Search for the cell housing the specified text and yield its [X, Y] center coordinate. 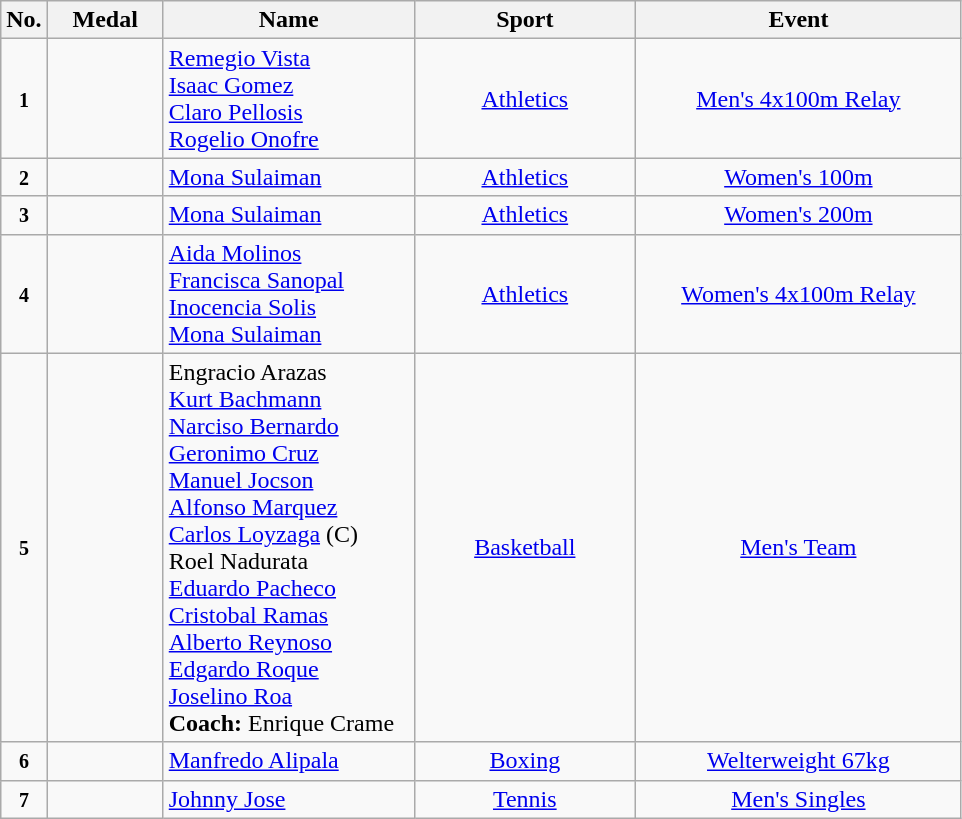
Name [288, 20]
Basketball [524, 548]
Women's 200m [798, 215]
1 [24, 98]
Manfredo Alipala [288, 761]
5 [24, 548]
4 [24, 294]
3 [24, 215]
Men's Team [798, 548]
Men's Singles [798, 799]
Women's 100m [798, 177]
Welterweight 67kg [798, 761]
Medal [105, 20]
Johnny Jose [288, 799]
Remegio VistaIsaac GomezClaro PellosisRogelio Onofre [288, 98]
Boxing [524, 761]
Tennis [524, 799]
Sport [524, 20]
No. [24, 20]
Event [798, 20]
Aida MolinosFrancisca SanopalInocencia SolisMona Sulaiman [288, 294]
6 [24, 761]
2 [24, 177]
Women's 4x100m Relay [798, 294]
7 [24, 799]
Men's 4x100m Relay [798, 98]
